Return the (X, Y) coordinate for the center point of the cell that contains the specified text.  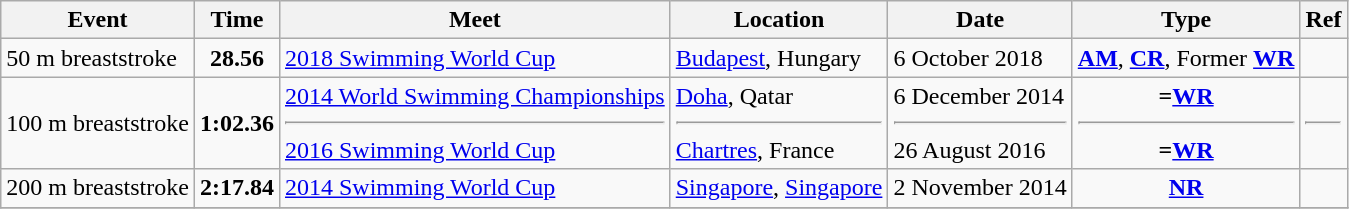
AM, CR, Former WR (1186, 58)
28.56 (236, 58)
Time (236, 20)
6 December 201426 August 2016 (980, 123)
Doha, QatarChartres, France (779, 123)
Ref (1324, 20)
2014 Swimming World Cup (474, 188)
50 m breaststroke (98, 58)
200 m breaststroke (98, 188)
6 October 2018 (980, 58)
Date (980, 20)
2 November 2014 (980, 188)
Location (779, 20)
Singapore, Singapore (779, 188)
100 m breaststroke (98, 123)
2:17.84 (236, 188)
2014 World Swimming Championships2016 Swimming World Cup (474, 123)
=WR=WR (1186, 123)
Meet (474, 20)
Budapest, Hungary (779, 58)
NR (1186, 188)
Event (98, 20)
1:02.36 (236, 123)
Type (1186, 20)
2018 Swimming World Cup (474, 58)
